From the cell containing the given text, extract its center point as (X, Y) coordinate. 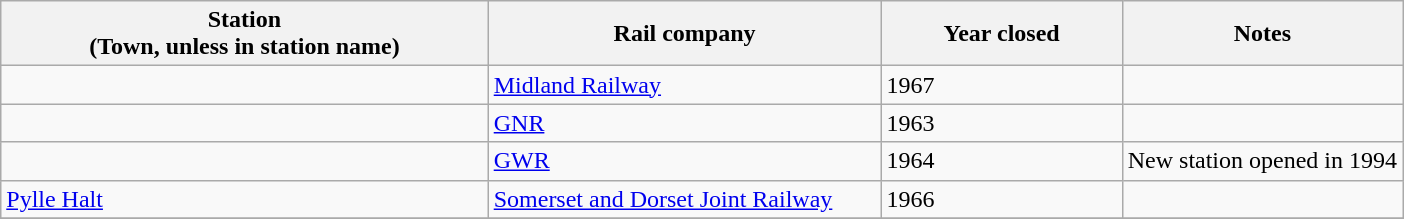
Somerset and Dorset Joint Railway (684, 199)
Year closed (1002, 34)
Station(Town, unless in station name) (244, 34)
1966 (1002, 199)
1967 (1002, 85)
GNR (684, 123)
Rail company (684, 34)
Notes (1262, 34)
1964 (1002, 161)
Midland Railway (684, 85)
GWR (684, 161)
1963 (1002, 123)
New station opened in 1994 (1262, 161)
Pylle Halt (244, 199)
